Locate the cell with the specified text and output its (X, Y) center coordinate. 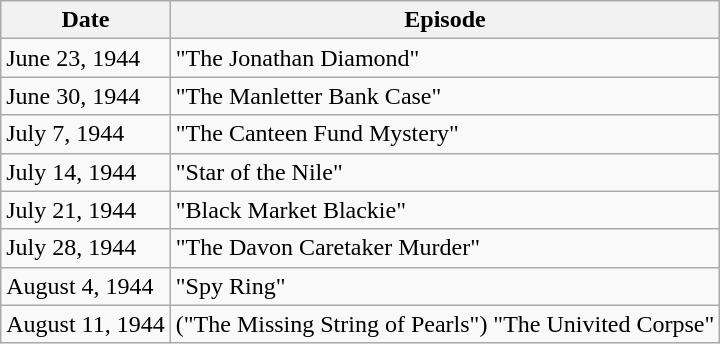
("The Missing String of Pearls") "The Univited Corpse" (445, 324)
June 23, 1944 (86, 58)
August 11, 1944 (86, 324)
"The Davon Caretaker Murder" (445, 248)
July 21, 1944 (86, 210)
Date (86, 20)
"Black Market Blackie" (445, 210)
"Spy Ring" (445, 286)
August 4, 1944 (86, 286)
July 28, 1944 (86, 248)
July 14, 1944 (86, 172)
"The Manletter Bank Case" (445, 96)
"The Jonathan Diamond" (445, 58)
Episode (445, 20)
July 7, 1944 (86, 134)
June 30, 1944 (86, 96)
"Star of the Nile" (445, 172)
"The Canteen Fund Mystery" (445, 134)
